Output the [X, Y] coordinate of the center of the cell containing the given text.  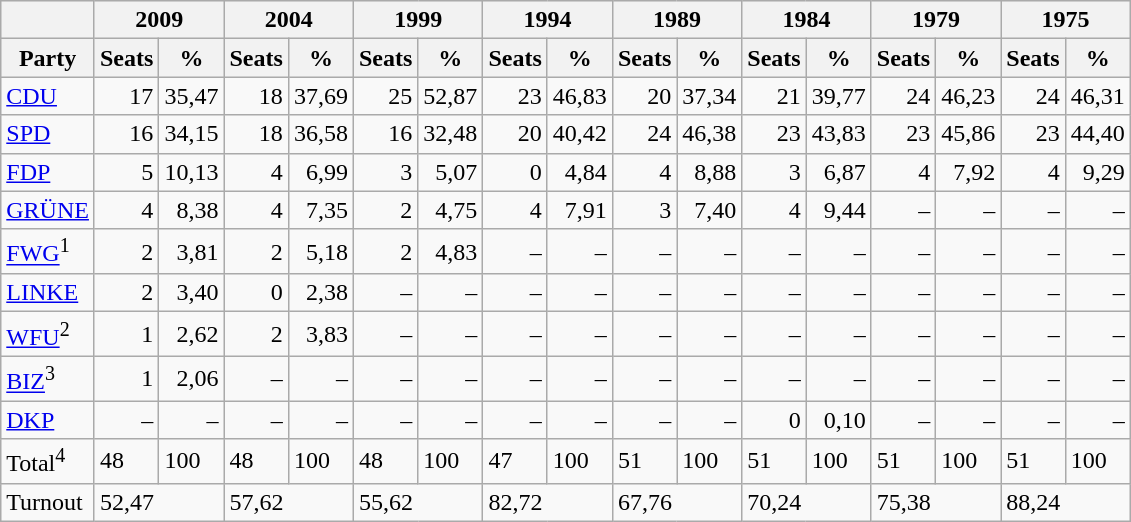
4,84 [580, 172]
32,48 [450, 134]
FDP [48, 172]
25 [385, 96]
SPD [48, 134]
5,07 [450, 172]
75,38 [936, 502]
2,06 [192, 378]
1999 [418, 20]
7,92 [968, 172]
3,81 [192, 252]
36,58 [320, 134]
7,35 [320, 210]
0,10 [838, 420]
40,42 [580, 134]
55,62 [418, 502]
Turnout [48, 502]
DKP [48, 420]
GRÜNE [48, 210]
52,87 [450, 96]
3,40 [192, 293]
BIZ3 [48, 378]
52,47 [158, 502]
1984 [806, 20]
37,69 [320, 96]
88,24 [1066, 502]
44,40 [1098, 134]
1989 [676, 20]
10,13 [192, 172]
46,31 [1098, 96]
WFU2 [48, 334]
8,88 [710, 172]
FWG1 [48, 252]
1994 [548, 20]
46,83 [580, 96]
5 [126, 172]
39,77 [838, 96]
2004 [288, 20]
45,86 [968, 134]
CDU [48, 96]
70,24 [806, 502]
34,15 [192, 134]
Total4 [48, 462]
6,99 [320, 172]
LINKE [48, 293]
2,62 [192, 334]
17 [126, 96]
1979 [936, 20]
67,76 [676, 502]
Party [48, 58]
46,38 [710, 134]
7,40 [710, 210]
35,47 [192, 96]
1975 [1066, 20]
57,62 [288, 502]
2009 [158, 20]
2,38 [320, 293]
3,83 [320, 334]
8,38 [192, 210]
7,91 [580, 210]
21 [774, 96]
6,87 [838, 172]
46,23 [968, 96]
4,75 [450, 210]
5,18 [320, 252]
37,34 [710, 96]
43,83 [838, 134]
4,83 [450, 252]
9,29 [1098, 172]
9,44 [838, 210]
47 [515, 462]
82,72 [548, 502]
